Scan for the cell matching the given text and deliver its (x, y) coordinate at center. 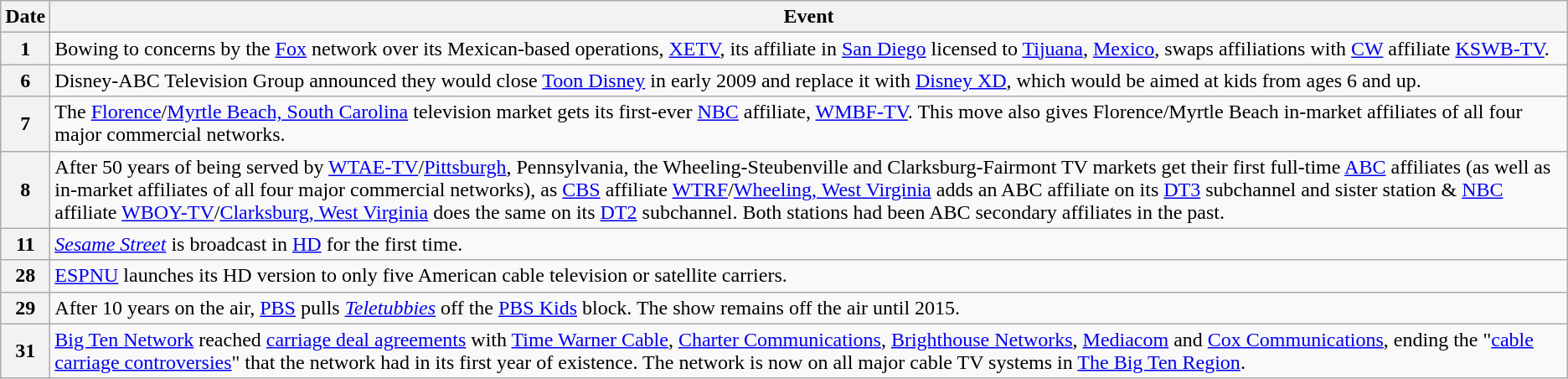
31 (25, 350)
11 (25, 244)
8 (25, 189)
Date (25, 17)
6 (25, 80)
29 (25, 308)
7 (25, 124)
Sesame Street is broadcast in HD for the first time. (809, 244)
28 (25, 276)
After 10 years on the air, PBS pulls Teletubbies off the PBS Kids block. The show remains off the air until 2015. (809, 308)
1 (25, 49)
ESPNU launches its HD version to only five American cable television or satellite carriers. (809, 276)
Event (809, 17)
